Pinpoint the cell where the given text exists, returning its (x, y) midpoint coordinate. 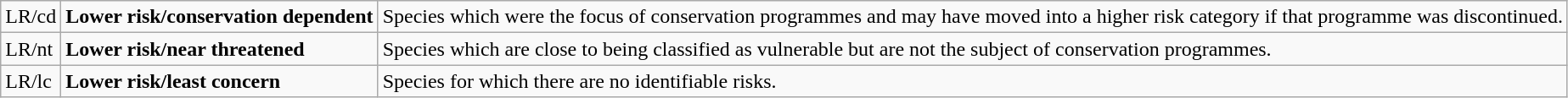
Lower risk/least concern (219, 81)
Lower risk/conservation dependent (219, 17)
Species for which there are no identifiable risks. (973, 81)
Species which were the focus of conservation programmes and may have moved into a higher risk category if that programme was discontinued. (973, 17)
Species which are close to being classified as vulnerable but are not the subject of conservation programmes. (973, 49)
Lower risk/near threatened (219, 49)
LR/lc (31, 81)
LR/nt (31, 49)
LR/cd (31, 17)
